From the cell containing the given text, extract its center point as [X, Y] coordinate. 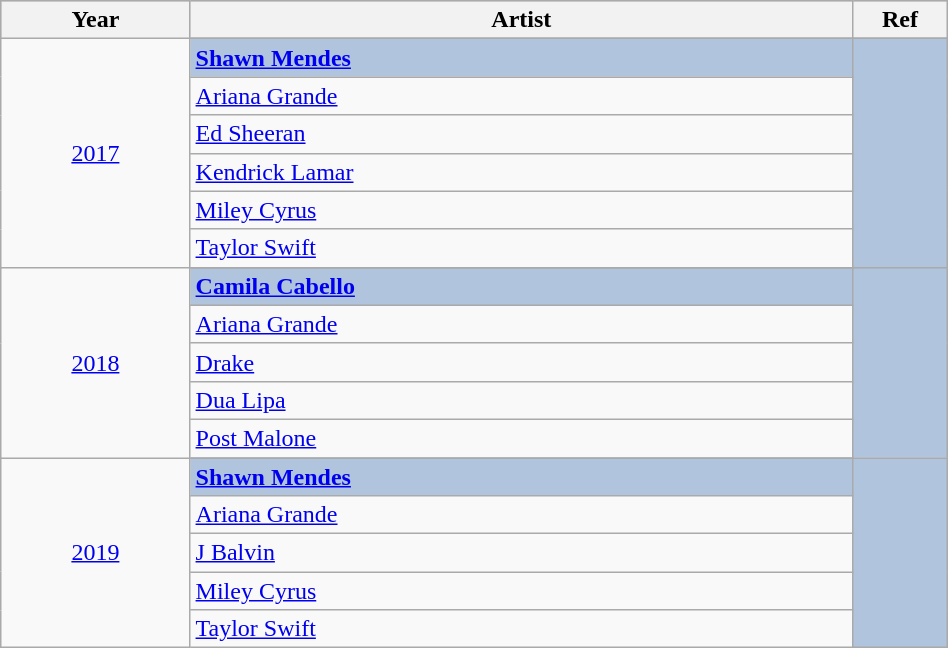
Ref [900, 20]
Drake [522, 362]
2017 [96, 153]
Kendrick Lamar [522, 172]
Year [96, 20]
2018 [96, 362]
Camila Cabello [522, 286]
2019 [96, 553]
Ed Sheeran [522, 134]
Post Malone [522, 438]
J Balvin [522, 553]
Artist [522, 20]
Dua Lipa [522, 400]
